Capture the cell that displays the provided text and extract its [x, y] central coordinate. 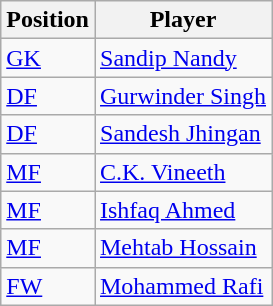
Sandip Nandy [182, 58]
Sandesh Jhingan [182, 134]
GK [48, 58]
FW [48, 286]
Ishfaq Ahmed [182, 210]
Mehtab Hossain [182, 248]
Position [48, 20]
Mohammed Rafi [182, 286]
Gurwinder Singh [182, 96]
Player [182, 20]
C.K. Vineeth [182, 172]
